Scan for the cell matching the given text and deliver its [x, y] coordinate at center. 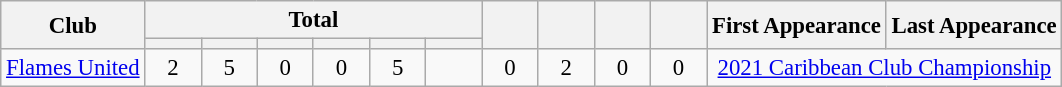
2021 Caribbean Club Championship [884, 68]
Flames United [73, 68]
Last Appearance [974, 25]
Club [73, 25]
Total [314, 20]
First Appearance [797, 25]
